Pinpoint the cell where the given text exists, returning its [x, y] midpoint coordinate. 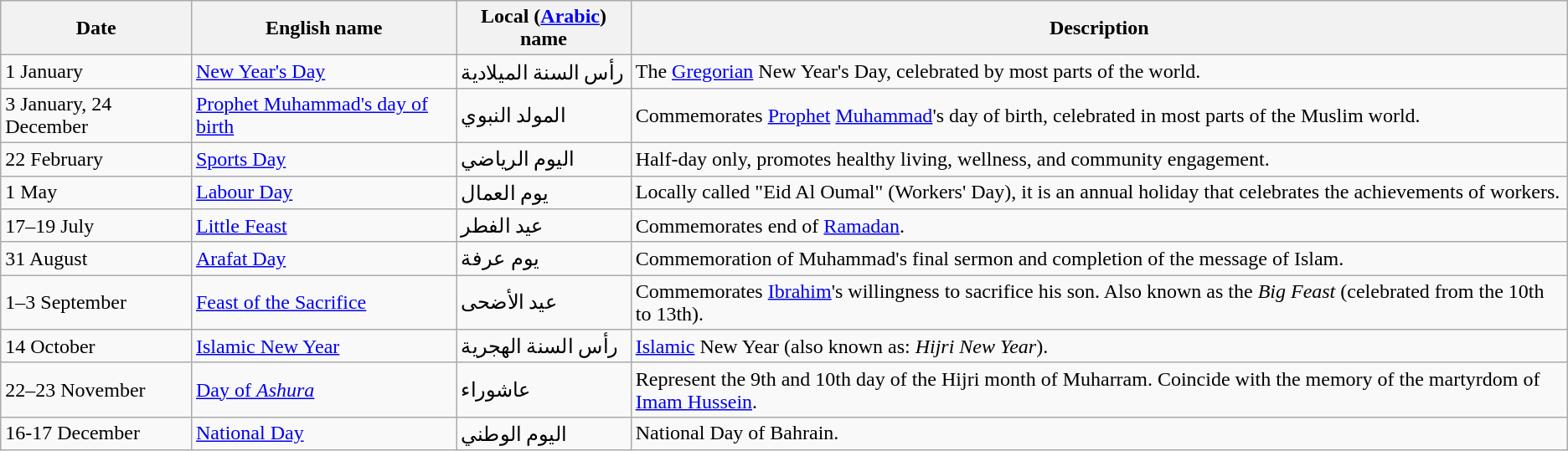
Represent the 9th and 10th day of the Hijri month of Muharram. Coincide with the memory of the martyrdom of Imam Hussein. [1099, 390]
رأس السنة الميلادية [544, 72]
Islamic New Year (also known as: Hijri New Year). [1099, 346]
English name [323, 28]
Labour Day [323, 192]
New Year's Day [323, 72]
Commemorates Ibrahim's willingness to sacrifice his son. Also known as the Big Feast (celebrated from the 10th to 13th). [1099, 303]
1 January [96, 72]
22 February [96, 159]
عيد الأضحى [544, 303]
Locally called "Eid Al Oumal" (Workers' Day), it is an annual holiday that celebrates the achievements of workers. [1099, 192]
Day of Ashura [323, 390]
Commemoration of Muhammad's final sermon and completion of the message of Islam. [1099, 259]
31 August [96, 259]
Commemorates Prophet Muhammad's day of birth, celebrated in most parts of the Muslim world. [1099, 115]
يوم عرفة [544, 259]
Commemorates end of Ramadan. [1099, 226]
يوم العمال [544, 192]
Description [1099, 28]
14 October [96, 346]
Half-day only, promotes healthy living, wellness, and community engagement. [1099, 159]
اليوم الوطني [544, 433]
1–3 September [96, 303]
Little Feast [323, 226]
National Day of Bahrain. [1099, 433]
Sports Day [323, 159]
المولد النبوي [544, 115]
عاشوراء [544, 390]
عيد الفطر [544, 226]
Prophet Muhammad's day of birth [323, 115]
National Day [323, 433]
Feast of the Sacrifice [323, 303]
1 May [96, 192]
اليوم الرياضي [544, 159]
17–19 July [96, 226]
Arafat Day [323, 259]
The Gregorian New Year's Day, celebrated by most parts of the world. [1099, 72]
Local (Arabic) name [544, 28]
22–23 November [96, 390]
Date [96, 28]
Islamic New Year [323, 346]
3 January, 24 December [96, 115]
رأس السنة الهجرية [544, 346]
16-17 December [96, 433]
